Extract the [x, y] coordinate from the center of the cell holding the provided text.  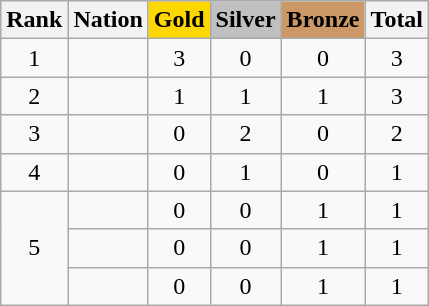
Bronze [323, 20]
Gold [179, 20]
5 [34, 248]
Nation [108, 20]
Total [397, 20]
Rank [34, 20]
4 [34, 172]
Silver [246, 20]
